Extract the (x, y) coordinate from the center of the cell holding the provided text.  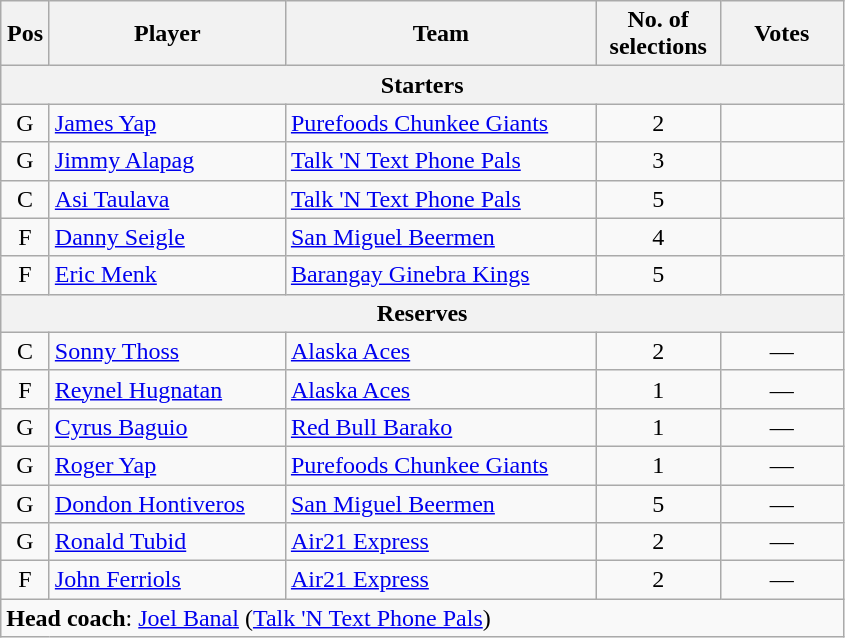
Cyrus Baguio (167, 427)
Head coach: Joel Banal (Talk 'N Text Phone Pals) (422, 618)
Reynel Hugnatan (167, 389)
Red Bull Barako (440, 427)
Team (440, 34)
Player (167, 34)
James Yap (167, 123)
Votes (782, 34)
Asi Taulava (167, 199)
Danny Seigle (167, 237)
Pos (26, 34)
Sonny Thoss (167, 351)
Jimmy Alapag (167, 161)
John Ferriols (167, 580)
Reserves (422, 313)
Roger Yap (167, 465)
Ronald Tubid (167, 542)
No. of selections (658, 34)
Barangay Ginebra Kings (440, 275)
Dondon Hontiveros (167, 503)
4 (658, 237)
Starters (422, 85)
Eric Menk (167, 275)
3 (658, 161)
